Output the [X, Y] coordinate of the center of the cell containing the given text.  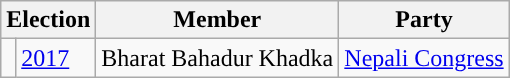
Election [48, 20]
Member [218, 20]
Bharat Bahadur Khadka [218, 58]
Nepali Congress [424, 58]
Party [424, 20]
2017 [56, 58]
